Capture the cell that displays the provided text and extract its [X, Y] central coordinate. 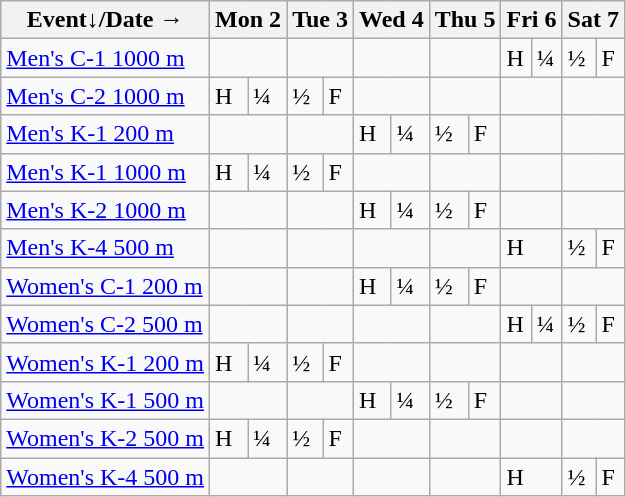
Men's K-4 500 m [106, 248]
Fri 6 [532, 20]
Women's C-2 500 m [106, 324]
Men's K-2 1000 m [106, 210]
Men's C-1 1000 m [106, 58]
Men's K-1 1000 m [106, 172]
Women's C-1 200 m [106, 286]
Wed 4 [391, 20]
Event↓/Date → [106, 20]
Tue 3 [320, 20]
Women's K-1 500 m [106, 400]
Men's K-1 200 m [106, 134]
Women's K-4 500 m [106, 477]
Sat 7 [593, 20]
Thu 5 [465, 20]
Men's C-2 1000 m [106, 96]
Women's K-1 200 m [106, 362]
Mon 2 [248, 20]
Women's K-2 500 m [106, 438]
